Identify which cell holds the provided text, then report its [X, Y] central coordinate. 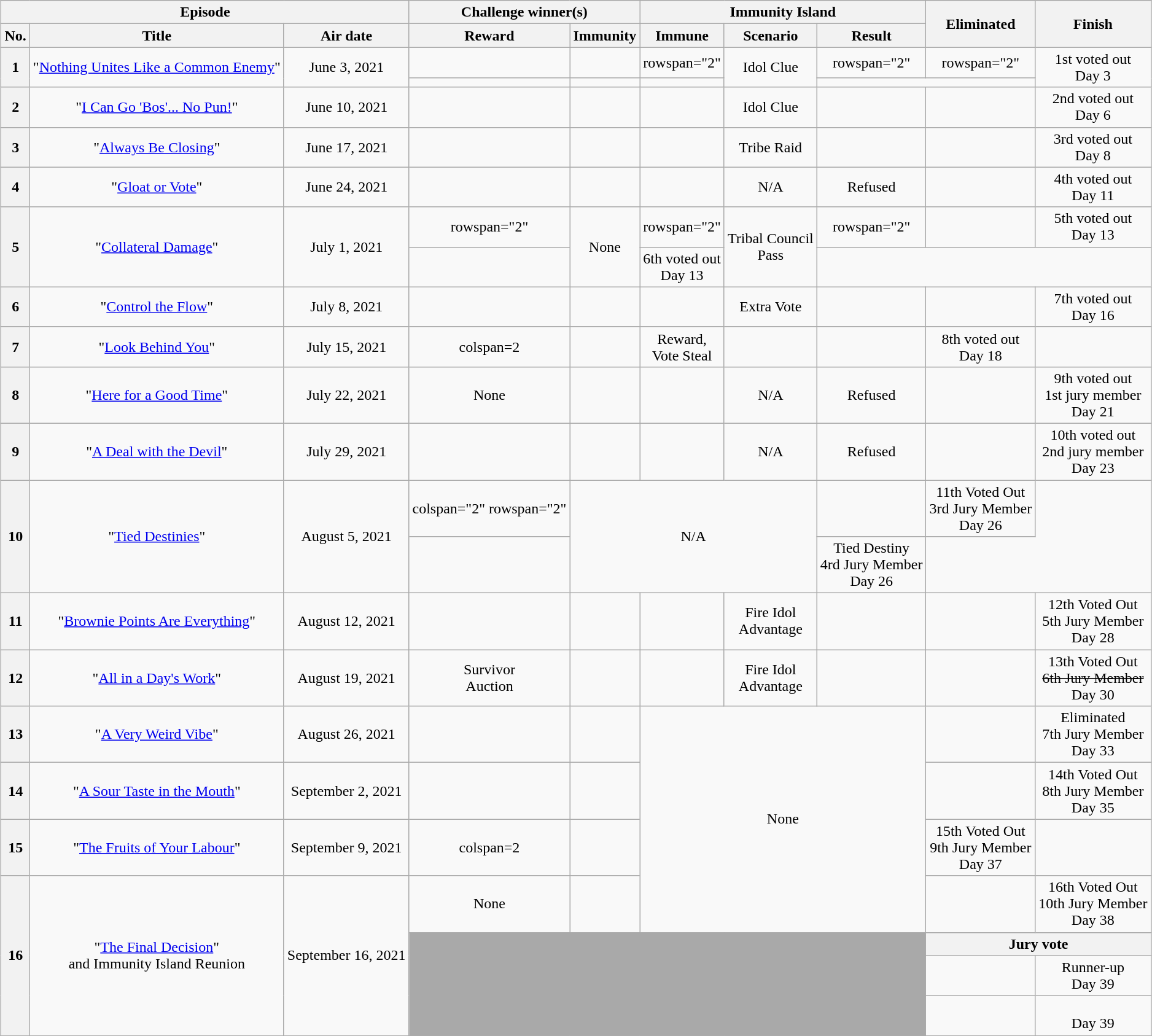
Eliminated [981, 24]
Runner-upDay 39 [1093, 975]
13 [15, 734]
Scenario [770, 36]
Reward,Vote Steal [682, 346]
July 15, 2021 [346, 346]
August 26, 2021 [346, 734]
Tribe Raid [770, 147]
Day 39 [1093, 1016]
Immune [682, 36]
"A Sour Taste in the Mouth" [157, 791]
No. [15, 36]
"Look Behind You" [157, 346]
"Brownie Points Are Everything" [157, 621]
11 [15, 621]
"All in a Day's Work" [157, 678]
16th Voted Out10th Jury MemberDay 38 [1093, 904]
1st voted outDay 3 [1093, 68]
Immunity Island [783, 12]
12th Voted Out5th Jury MemberDay 28 [1093, 621]
"I Can Go 'Bos'... No Pun!" [157, 107]
Air date [346, 36]
10th voted out2nd jury memberDay 23 [1093, 451]
Finish [1093, 24]
July 8, 2021 [346, 307]
"Here for a Good Time" [157, 395]
5 [15, 247]
13th Voted Out6th Jury MemberDay 30 [1093, 678]
1 [15, 68]
"Tied Destinies" [157, 537]
August 19, 2021 [346, 678]
15 [15, 847]
Extra Vote [770, 307]
12 [15, 678]
Challenge winner(s) [524, 12]
7 [15, 346]
August 5, 2021 [346, 537]
colspan="2" rowspan="2" [489, 508]
2 [15, 107]
August 12, 2021 [346, 621]
Immunity [605, 36]
July 1, 2021 [346, 247]
15th Voted Out9th Jury MemberDay 37 [981, 847]
"The Fruits of Your Labour" [157, 847]
Tribal CouncilPass [770, 247]
June 3, 2021 [346, 68]
"A Deal with the Devil" [157, 451]
"A Very Weird Vibe" [157, 734]
"Always Be Closing" [157, 147]
June 10, 2021 [346, 107]
4th voted outDay 11 [1093, 187]
September 2, 2021 [346, 791]
SurvivorAuction [489, 678]
10 [15, 537]
September 9, 2021 [346, 847]
Result [871, 36]
4 [15, 187]
9 [15, 451]
5th voted outDay 13 [1093, 227]
September 16, 2021 [346, 956]
2nd voted outDay 6 [1093, 107]
Reward [489, 36]
June 17, 2021 [346, 147]
Episode [205, 12]
"The Final Decision"and Immunity Island Reunion [157, 956]
9th voted out1st jury memberDay 21 [1093, 395]
"Gloat or Vote" [157, 187]
June 24, 2021 [346, 187]
Title [157, 36]
14th Voted Out8th Jury MemberDay 35 [1093, 791]
"Nothing Unites Like a Common Enemy" [157, 68]
"Collateral Damage" [157, 247]
7th voted outDay 16 [1093, 307]
8 [15, 395]
8th voted outDay 18 [981, 346]
11th Voted Out3rd Jury MemberDay 26 [981, 508]
July 29, 2021 [346, 451]
6th voted outDay 13 [682, 267]
Jury vote [1038, 944]
Eliminated7th Jury MemberDay 33 [1093, 734]
3rd voted outDay 8 [1093, 147]
Tied Destiny4rd Jury MemberDay 26 [871, 565]
16 [15, 956]
6 [15, 307]
14 [15, 791]
July 22, 2021 [346, 395]
"Control the Flow" [157, 307]
3 [15, 147]
